Extract the [X, Y] coordinate from the center of the cell holding the provided text.  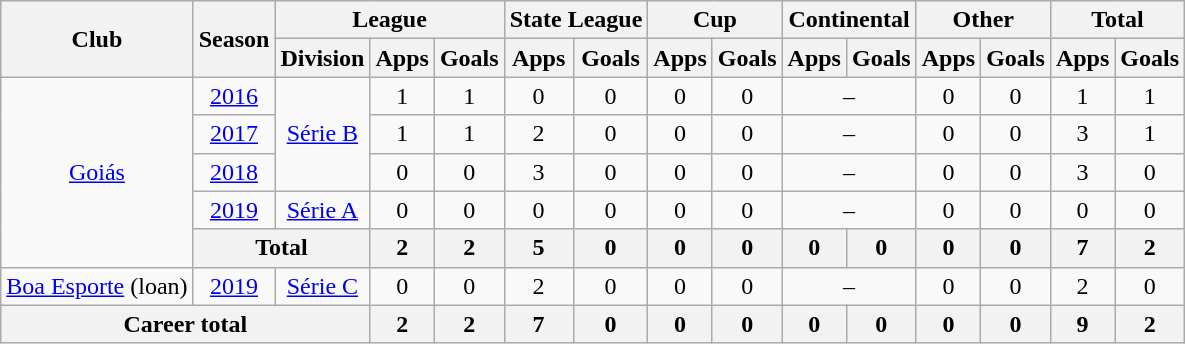
Série C [322, 286]
Continental [849, 20]
Club [97, 39]
2017 [234, 134]
9 [1082, 324]
Goiás [97, 172]
Boa Esporte (loan) [97, 286]
Série A [322, 210]
2016 [234, 96]
Other [983, 20]
Season [234, 39]
Cup [715, 20]
Career total [186, 324]
Division [322, 58]
5 [538, 248]
League [390, 20]
Série B [322, 134]
2018 [234, 172]
State League [576, 20]
